Return the [X, Y] coordinate for the center point of the cell that contains the specified text.  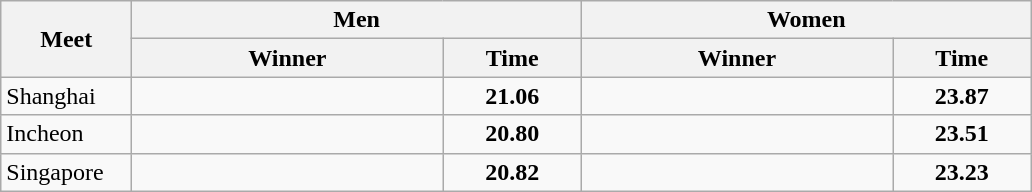
23.51 [962, 134]
Shanghai [66, 96]
21.06 [512, 96]
Meet [66, 39]
23.23 [962, 172]
Women [806, 20]
Men [357, 20]
20.82 [512, 172]
Incheon [66, 134]
Singapore [66, 172]
20.80 [512, 134]
23.87 [962, 96]
